Identify which cell holds the provided text, then report its (X, Y) central coordinate. 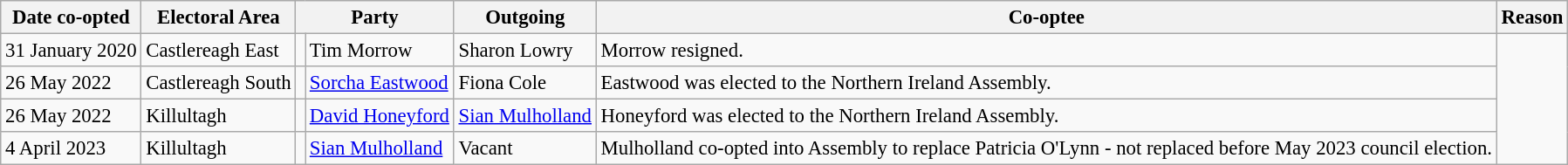
Vacant (525, 148)
Castlereagh East (218, 51)
Reason (1532, 17)
Sorcha Eastwood (380, 83)
Castlereagh South (218, 83)
Tim Morrow (380, 51)
Mulholland co-opted into Assembly to replace Patricia O'Lynn - not replaced before May 2023 council election. (1046, 148)
4 April 2023 (72, 148)
31 January 2020 (72, 51)
David Honeyford (380, 116)
Party (375, 17)
Fiona Cole (525, 83)
Outgoing (525, 17)
Electoral Area (218, 17)
Honeyford was elected to the Northern Ireland Assembly. (1046, 116)
Co-optee (1046, 17)
Morrow resigned. (1046, 51)
Sharon Lowry (525, 51)
Eastwood was elected to the Northern Ireland Assembly. (1046, 83)
Date co-opted (72, 17)
